Extract the (x, y) coordinate from the center of the cell holding the provided text.  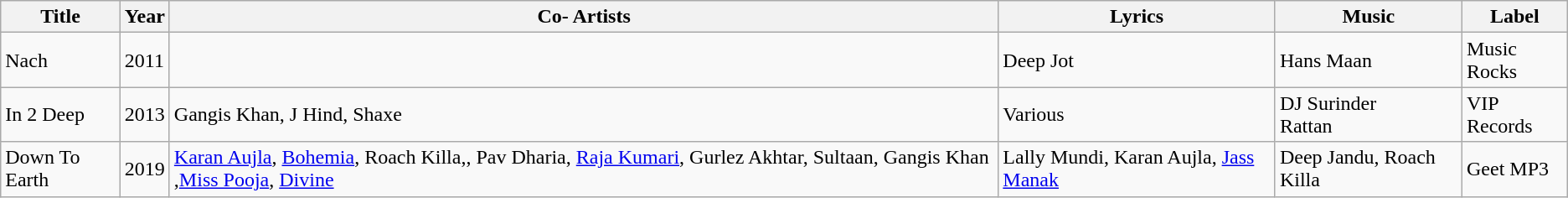
Various (1137, 114)
Deep Jot (1137, 60)
2011 (144, 60)
Nach (60, 60)
In 2 Deep (60, 114)
2013 (144, 114)
Label (1514, 17)
Gangis Khan, J Hind, Shaxe (583, 114)
Lyrics (1137, 17)
Hans Maan (1369, 60)
2019 (144, 169)
MusicRocks (1514, 60)
Co- Artists (583, 17)
VIP Records (1514, 114)
Deep Jandu, Roach Killa (1369, 169)
Down To Earth (60, 169)
Music (1369, 17)
Lally Mundi, Karan Aujla, Jass Manak (1137, 169)
Title (60, 17)
DJ SurinderRattan (1369, 114)
Year (144, 17)
Karan Aujla, Bohemia, Roach Killa,, Pav Dharia, Raja Kumari, Gurlez Akhtar, Sultaan, Gangis Khan ,Miss Pooja, Divine (583, 169)
Geet MP3 (1514, 169)
